Extract the [X, Y] coordinate from the center of the cell holding the provided text.  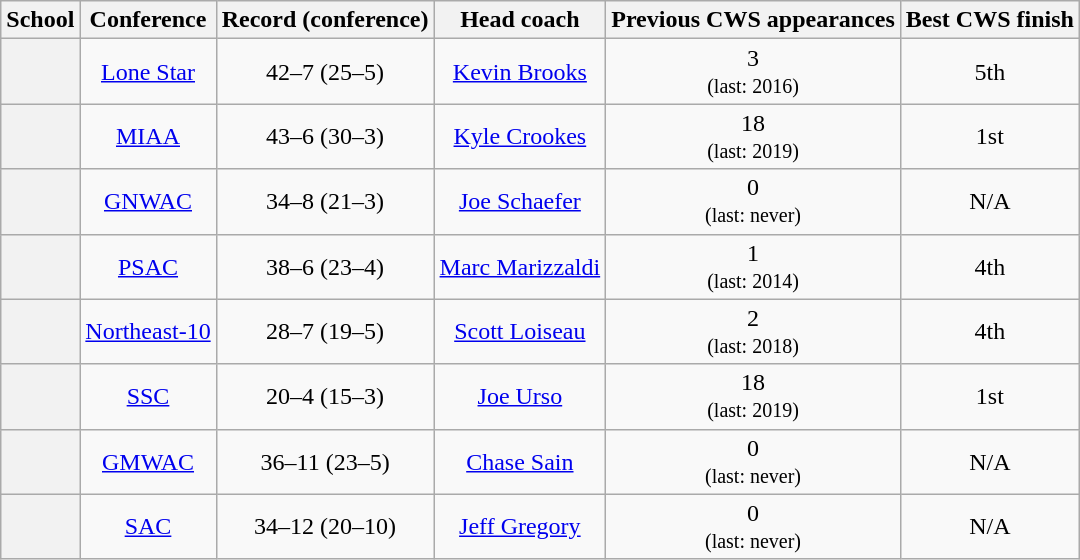
20–4 (15–3) [325, 396]
SAC [148, 526]
36–11 (23–5) [325, 462]
Jeff Gregory [520, 526]
Kyle Crookes [520, 136]
2(last: 2018) [754, 332]
School [40, 20]
SSC [148, 396]
Joe Urso [520, 396]
5th [990, 72]
Record (conference) [325, 20]
GMWAC [148, 462]
43–6 (30–3) [325, 136]
1(last: 2014) [754, 266]
34–12 (20–10) [325, 526]
Best CWS finish [990, 20]
Previous CWS appearances [754, 20]
PSAC [148, 266]
38–6 (23–4) [325, 266]
3(last: 2016) [754, 72]
28–7 (19–5) [325, 332]
Marc Marizzaldi [520, 266]
42–7 (25–5) [325, 72]
Conference [148, 20]
GNWAC [148, 202]
Scott Loiseau [520, 332]
Northeast-10 [148, 332]
Kevin Brooks [520, 72]
Lone Star [148, 72]
Head coach [520, 20]
34–8 (21–3) [325, 202]
Chase Sain [520, 462]
MIAA [148, 136]
Joe Schaefer [520, 202]
